Detect which cell encompasses the target text, then output its [X, Y] center coordinate. 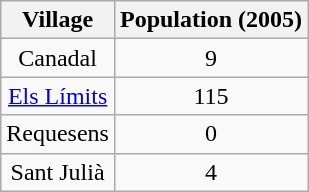
115 [210, 96]
Population (2005) [210, 20]
Sant Julià [58, 172]
Requesens [58, 134]
9 [210, 58]
Village [58, 20]
Canadal [58, 58]
4 [210, 172]
Els Límits [58, 96]
0 [210, 134]
